Extract the [X, Y] coordinate from the center of the cell holding the provided text.  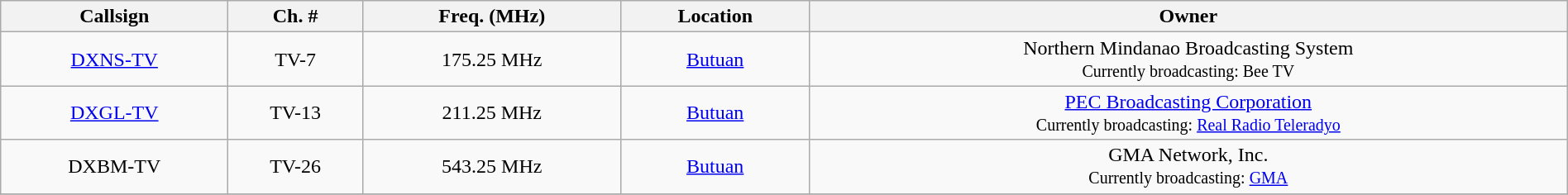
543.25 MHz [491, 167]
Ch. # [296, 17]
PEC Broadcasting CorporationCurrently broadcasting: Real Radio Teleradyo [1188, 112]
TV-7 [296, 59]
GMA Network, Inc.Currently broadcasting: GMA [1188, 167]
Freq. (MHz) [491, 17]
Northern Mindanao Broadcasting SystemCurrently broadcasting: Bee TV [1188, 59]
211.25 MHz [491, 112]
TV-13 [296, 112]
TV-26 [296, 167]
DXNS-TV [114, 59]
Owner [1188, 17]
Callsign [114, 17]
DXGL-TV [114, 112]
DXBM-TV [114, 167]
Location [715, 17]
175.25 MHz [491, 59]
